Pinpoint the cell where the given text exists, returning its [x, y] midpoint coordinate. 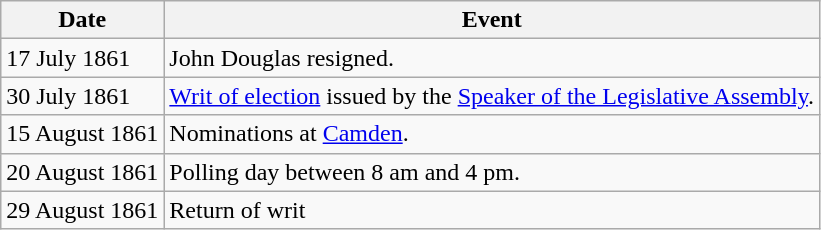
20 August 1861 [82, 172]
Nominations at Camden. [492, 134]
John Douglas resigned. [492, 58]
17 July 1861 [82, 58]
15 August 1861 [82, 134]
Polling day between 8 am and 4 pm. [492, 172]
Date [82, 20]
Writ of election issued by the Speaker of the Legislative Assembly. [492, 96]
30 July 1861 [82, 96]
Return of writ [492, 210]
29 August 1861 [82, 210]
Event [492, 20]
